From the cell containing the given text, extract its center point as [x, y] coordinate. 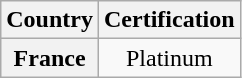
France [50, 58]
Country [50, 20]
Platinum [169, 58]
Certification [169, 20]
